Scan for the cell matching the given text and deliver its (x, y) coordinate at center. 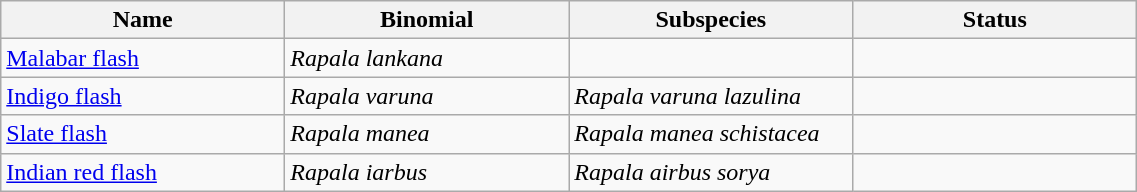
Binomial (427, 20)
Malabar flash (143, 58)
Status (995, 20)
Rapala airbus sorya (711, 172)
Rapala varuna (427, 96)
Indigo flash (143, 96)
Indian red flash (143, 172)
Name (143, 20)
Slate flash (143, 134)
Rapala varuna lazulina (711, 96)
Rapala lankana (427, 58)
Subspecies (711, 20)
Rapala manea (427, 134)
Rapala iarbus (427, 172)
Rapala manea schistacea (711, 134)
